Extract the (X, Y) coordinate from the center of the cell holding the provided text.  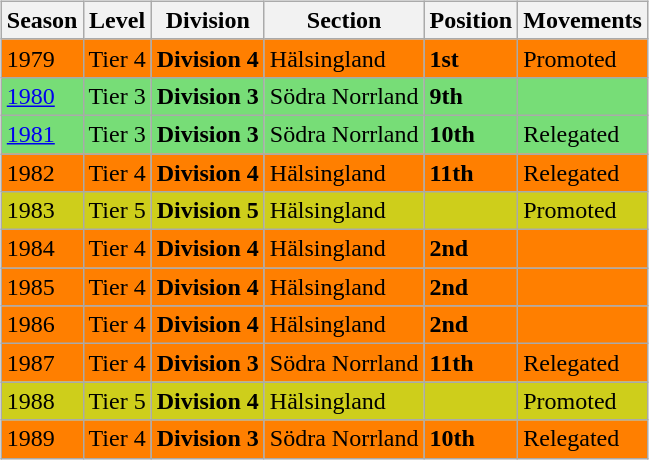
Section (344, 20)
1989 (42, 439)
1st (471, 58)
1985 (42, 287)
Season (42, 20)
1983 (42, 211)
Movements (583, 20)
Division 5 (208, 211)
1982 (42, 173)
1981 (42, 134)
1988 (42, 401)
1986 (42, 325)
1987 (42, 363)
9th (471, 96)
Level (117, 20)
Position (471, 20)
Division (208, 20)
1980 (42, 96)
1984 (42, 249)
1979 (42, 58)
